Determine the [x, y] coordinate at the center of the cell enclosing the given text.  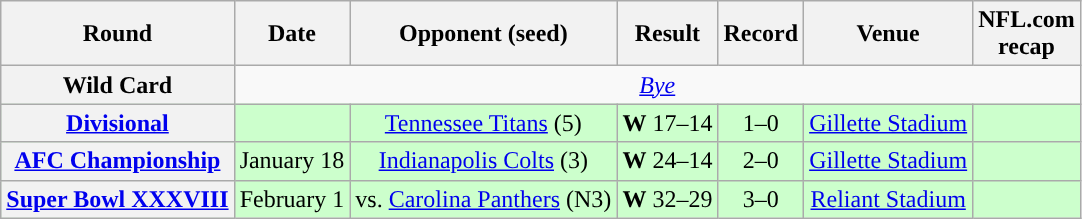
vs. Carolina Panthers (N3) [484, 199]
Tennessee Titans (5) [484, 123]
Round [118, 34]
W 17–14 [668, 123]
January 18 [292, 161]
February 1 [292, 199]
Opponent (seed) [484, 34]
3–0 [761, 199]
NFL.comrecap [1027, 34]
AFC Championship [118, 161]
Venue [888, 34]
Bye [657, 85]
Reliant Stadium [888, 199]
Indianapolis Colts (3) [484, 161]
2–0 [761, 161]
Date [292, 34]
W 32–29 [668, 199]
1–0 [761, 123]
Result [668, 34]
W 24–14 [668, 161]
Record [761, 34]
Wild Card [118, 85]
Super Bowl XXXVIII [118, 199]
Divisional [118, 123]
